For the text-containing cell, return its midpoint in [X, Y] coordinate format. 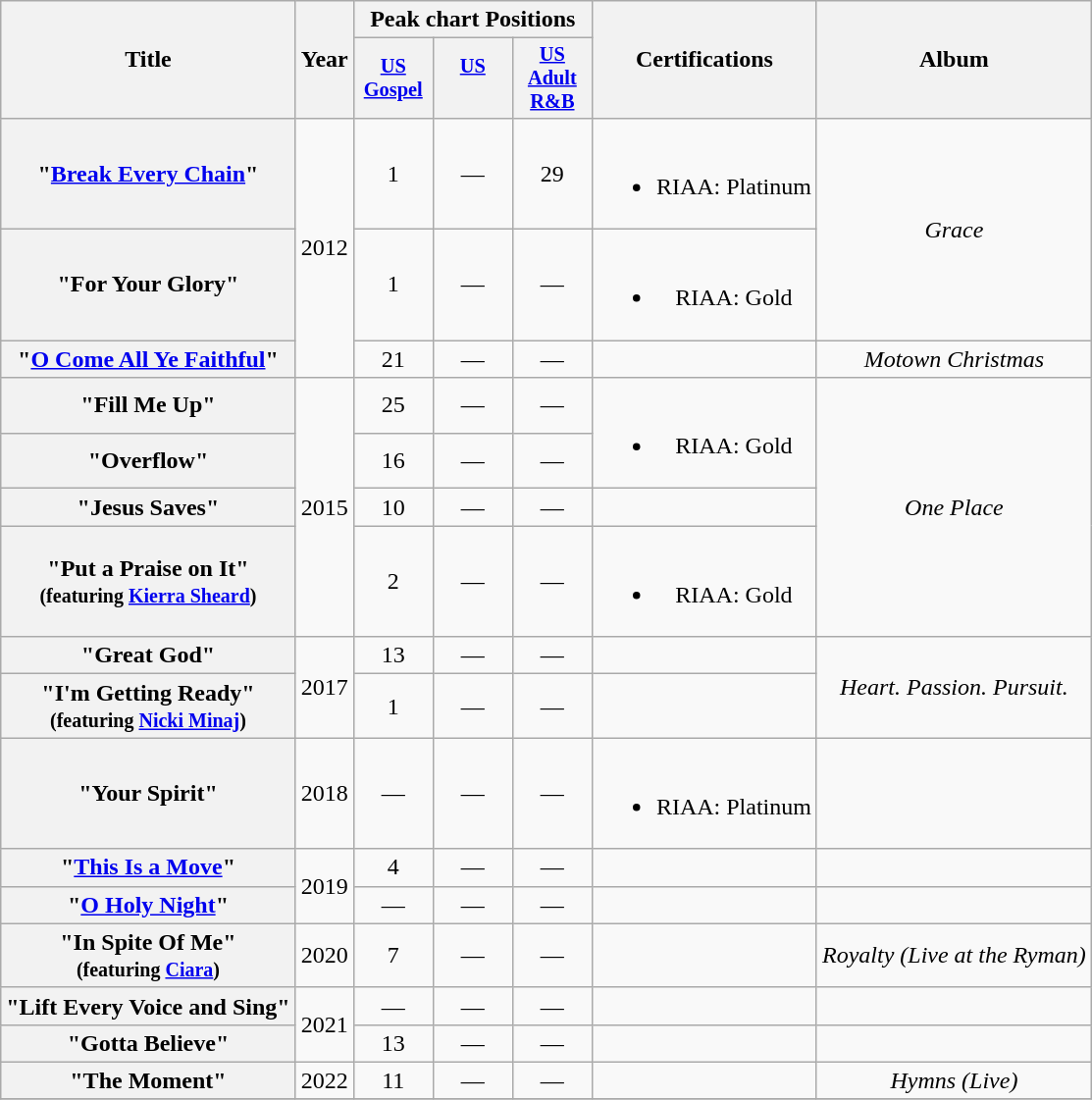
USGospel [392, 79]
2020 [324, 956]
Hymns (Live) [954, 1080]
"Jesus Saves" [148, 507]
2022 [324, 1080]
"Put a Praise on It"(featuring Kierra Sheard) [148, 581]
"For Your Glory" [148, 285]
2 [392, 581]
7 [392, 956]
"Great God" [148, 655]
2012 [324, 247]
"O Come All Ye Faithful" [148, 359]
Royalty (Live at the Ryman) [954, 956]
"Gotta Believe" [148, 1043]
25 [392, 406]
"Lift Every Voice and Sing" [148, 1006]
"Fill Me Up" [148, 406]
"Overflow" [148, 461]
Certifications [704, 60]
10 [392, 507]
2019 [324, 886]
29 [551, 173]
"Your Spirit" [148, 793]
Year [324, 60]
"In Spite Of Me" (featuring Ciara) [148, 956]
"This Is a Move" [148, 867]
21 [392, 359]
Album [954, 60]
Motown Christmas [954, 359]
One Place [954, 507]
4 [392, 867]
Grace [954, 229]
Title [148, 60]
2017 [324, 687]
2015 [324, 507]
2018 [324, 793]
US [473, 79]
2021 [324, 1024]
11 [392, 1080]
"I'm Getting Ready"(featuring Nicki Minaj) [148, 707]
16 [392, 461]
USAdult R&B [551, 79]
Peak chart Positions [473, 20]
Heart. Passion. Pursuit. [954, 687]
"The Moment" [148, 1080]
"Break Every Chain" [148, 173]
"O Holy Night" [148, 905]
